Scan for the cell matching the given text and deliver its (X, Y) coordinate at center. 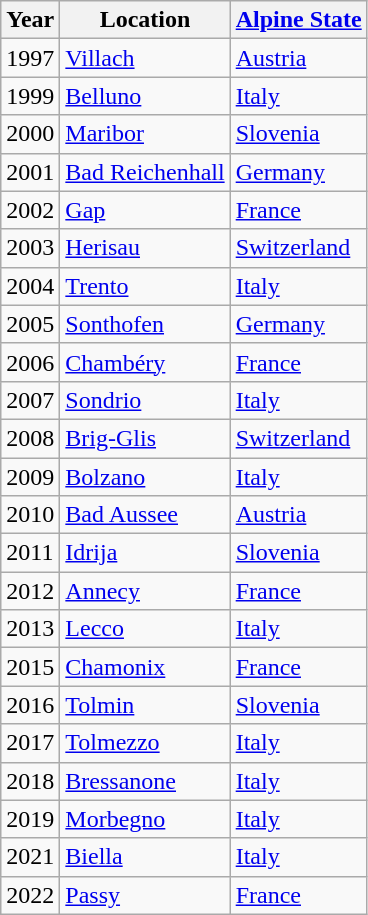
1999 (30, 96)
Belluno (145, 96)
2011 (30, 553)
2012 (30, 591)
2000 (30, 134)
Chamonix (145, 667)
2021 (30, 857)
Trento (145, 286)
Tolmezzo (145, 743)
Bressanone (145, 781)
2006 (30, 362)
Villach (145, 58)
Morbegno (145, 819)
2008 (30, 438)
Herisau (145, 248)
2004 (30, 286)
2003 (30, 248)
2015 (30, 667)
2019 (30, 819)
2016 (30, 705)
Lecco (145, 629)
Tolmin (145, 705)
Annecy (145, 591)
Sondrio (145, 400)
2018 (30, 781)
2005 (30, 324)
2013 (30, 629)
2017 (30, 743)
1997 (30, 58)
2022 (30, 895)
2007 (30, 400)
Bad Aussee (145, 515)
2001 (30, 172)
Biella (145, 857)
Bad Reichenhall (145, 172)
2010 (30, 515)
2009 (30, 477)
Bolzano (145, 477)
Year (30, 20)
Location (145, 20)
Gap (145, 210)
Chambéry (145, 362)
Brig-Glis (145, 438)
Idrija (145, 553)
Maribor (145, 134)
Sonthofen (145, 324)
Alpine State (298, 20)
Passy (145, 895)
2002 (30, 210)
